For the text-containing cell, return its midpoint in [x, y] coordinate format. 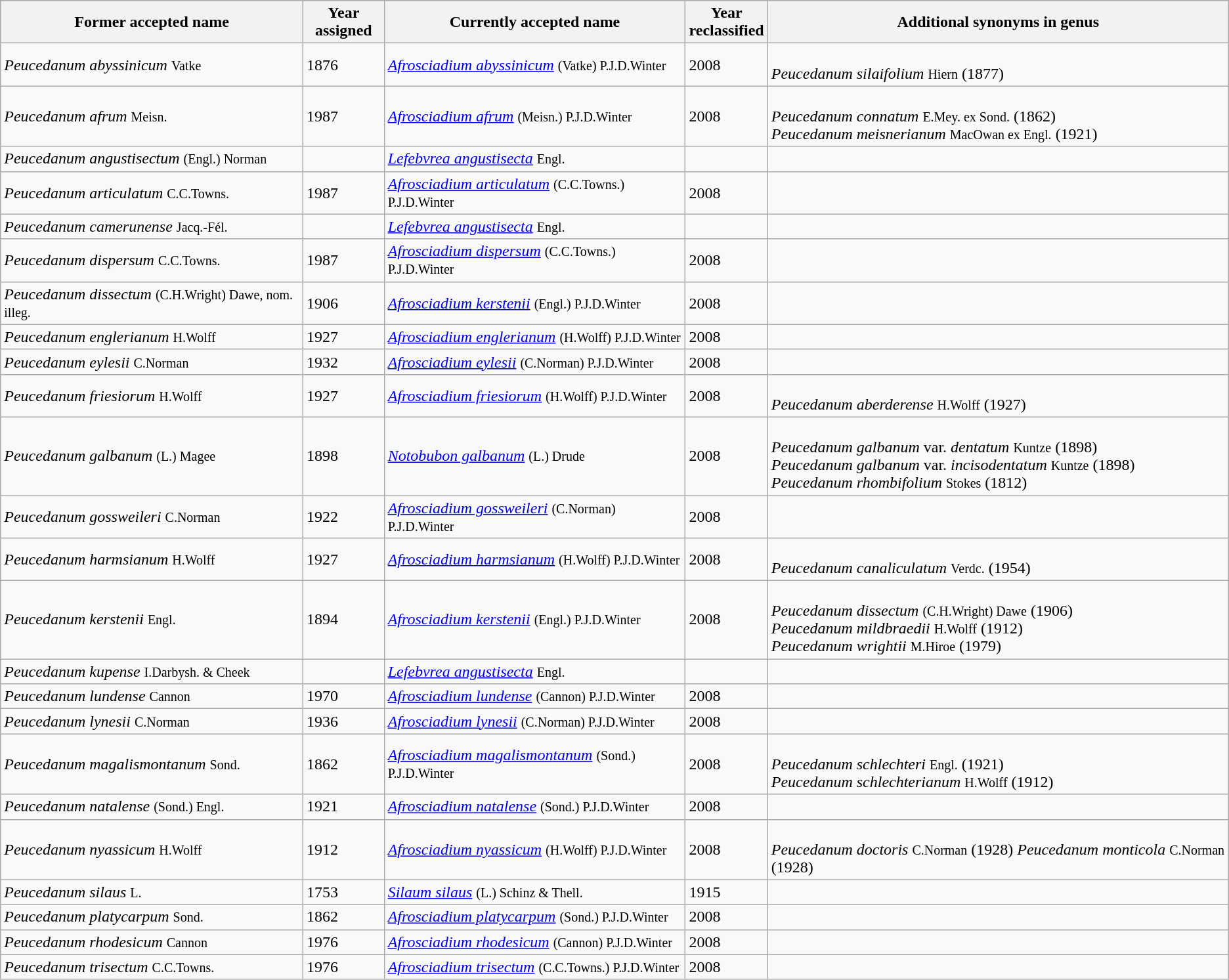
Peucedanum angustisectum (Engl.) Norman [152, 159]
Afrosciadium natalense (Sond.) P.J.D.Winter [534, 807]
1922 [344, 516]
1912 [344, 849]
Currently accepted name [534, 22]
Afrosciadium gossweileri (C.Norman) P.J.D.Winter [534, 516]
Peucedanum silaifolium Hiern (1877) [998, 64]
Peucedanum nyassicum H.Wolff [152, 849]
1921 [344, 807]
1932 [344, 362]
Peucedanum natalense (Sond.) Engl. [152, 807]
Peucedanum camerunense Jacq.-Fél. [152, 226]
Peucedanum lundense Cannon [152, 696]
Year reclassified [726, 22]
1906 [344, 303]
Peucedanum magalismontanum Sond. [152, 764]
Peucedanum harmsianum H.Wolff [152, 559]
Afrosciadium afrum (Meisn.) P.J.D.Winter [534, 116]
Peucedanum rhodesicum Cannon [152, 942]
Afrosciadium platycarpum (Sond.) P.J.D.Winter [534, 917]
Peucedanum kerstenii Engl. [152, 620]
Former accepted name [152, 22]
1894 [344, 620]
Afrosciadium harmsianum (H.Wolff) P.J.D.Winter [534, 559]
1915 [726, 892]
Peucedanum dissectum (C.H.Wright) Dawe, nom. illeg. [152, 303]
Peucedanum dispersum C.C.Towns. [152, 260]
Peucedanum platycarpum Sond. [152, 917]
Notobubon galbanum (L.) Drude [534, 456]
Peucedanum canaliculatum Verdc. (1954) [998, 559]
Peucedanum schlechteri Engl. (1921) Peucedanum schlechterianum H.Wolff (1912) [998, 764]
Peucedanum trisectum C.C.Towns. [152, 967]
1753 [344, 892]
Peucedanum galbanum var. dentatum Kuntze (1898) Peucedanum galbanum var. incisodentatum Kuntze (1898) Peucedanum rhombifolium Stokes (1812) [998, 456]
Peucedanum dissectum (C.H.Wright) Dawe (1906) Peucedanum mildbraedii H.Wolff (1912) Peucedanum wrightii M.Hiroe (1979) [998, 620]
Peucedanum articulatum C.C.Towns. [152, 193]
Peucedanum englerianum H.Wolff [152, 337]
1936 [344, 721]
Year assigned [344, 22]
1876 [344, 64]
Peucedanum abyssinicum Vatke [152, 64]
Peucedanum galbanum (L.) Magee [152, 456]
Peucedanum gossweileri C.Norman [152, 516]
Afrosciadium lynesii (C.Norman) P.J.D.Winter [534, 721]
Peucedanum silaus L. [152, 892]
Afrosciadium englerianum (H.Wolff) P.J.D.Winter [534, 337]
Peucedanum connatum E.Mey. ex Sond. (1862) Peucedanum meisnerianum MacOwan ex Engl. (1921) [998, 116]
1898 [344, 456]
Peucedanum friesiorum H.Wolff [152, 395]
Afrosciadium dispersum (C.C.Towns.) P.J.D.Winter [534, 260]
Silaum silaus (L.) Schinz & Thell. [534, 892]
Peucedanum eylesii C.Norman [152, 362]
Afrosciadium eylesii (C.Norman) P.J.D.Winter [534, 362]
Peucedanum kupense I.Darbysh. & Cheek [152, 671]
Peucedanum lynesii C.Norman [152, 721]
Afrosciadium articulatum (C.C.Towns.) P.J.D.Winter [534, 193]
Peucedanum doctoris C.Norman (1928) Peucedanum monticola C.Norman (1928) [998, 849]
Additional synonyms in genus [998, 22]
Afrosciadium nyassicum (H.Wolff) P.J.D.Winter [534, 849]
Afrosciadium magalismontanum (Sond.) P.J.D.Winter [534, 764]
Afrosciadium abyssinicum (Vatke) P.J.D.Winter [534, 64]
Afrosciadium lundense (Cannon) P.J.D.Winter [534, 696]
Peucedanum afrum Meisn. [152, 116]
Afrosciadium trisectum (C.C.Towns.) P.J.D.Winter [534, 967]
Peucedanum aberderense H.Wolff (1927) [998, 395]
Afrosciadium rhodesicum (Cannon) P.J.D.Winter [534, 942]
Afrosciadium friesiorum (H.Wolff) P.J.D.Winter [534, 395]
1970 [344, 696]
